Output the [x, y] coordinate of the center of the cell containing the given text.  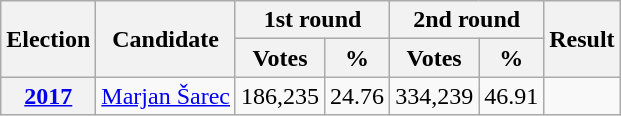
24.76 [358, 96]
Result [582, 39]
334,239 [434, 96]
2017 [48, 96]
Marjan Šarec [166, 96]
2nd round [467, 20]
186,235 [280, 96]
1st round [312, 20]
Election [48, 39]
46.91 [512, 96]
Candidate [166, 39]
